Extract the (x, y) coordinate from the center of the cell holding the provided text.  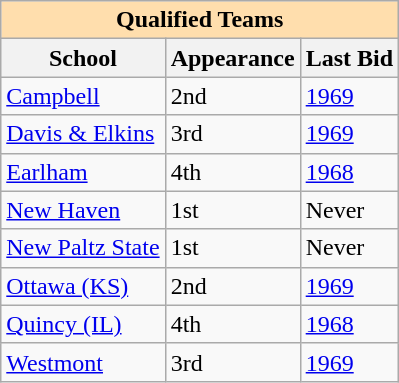
Appearance (232, 58)
Qualified Teams (200, 20)
School (83, 58)
New Haven (83, 210)
Last Bid (349, 58)
New Paltz State (83, 248)
Campbell (83, 96)
Westmont (83, 362)
Ottawa (KS) (83, 286)
Davis & Elkins (83, 134)
Earlham (83, 172)
Quincy (IL) (83, 324)
